Extract the [X, Y] coordinate from the center of the cell holding the provided text.  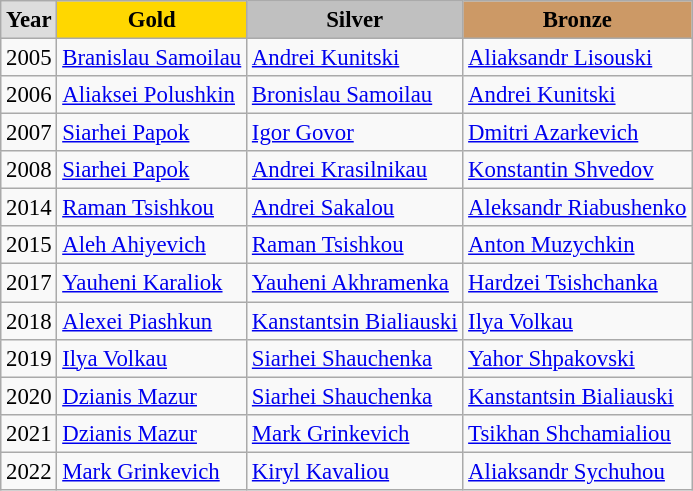
Konstantin Shvedov [578, 170]
Bronislau Samoilau [355, 95]
Silver [355, 20]
Gold [152, 20]
Yauheni Akhramenka [355, 283]
Bronze [578, 20]
Dmitri Azarkevich [578, 133]
Aliaksei Polushkin [152, 95]
Yauheni Karaliok [152, 283]
Tsikhan Shchamialiou [578, 433]
Alexei Piashkun [152, 321]
Aliaksandr Lisouski [578, 58]
Igor Govor [355, 133]
2018 [29, 321]
2022 [29, 471]
2020 [29, 396]
2005 [29, 58]
Aleksandr Riabushenko [578, 208]
Yahor Shpakovski [578, 358]
2007 [29, 133]
Branislau Samoilau [152, 58]
2021 [29, 433]
Aleh Ahiyevich [152, 245]
2014 [29, 208]
2019 [29, 358]
Year [29, 20]
2017 [29, 283]
Andrei Krasilnikau [355, 170]
Andrei Sakalou [355, 208]
2006 [29, 95]
Aliaksandr Sychuhou [578, 471]
Kiryl Kavaliou [355, 471]
Hardzei Tsishchanka [578, 283]
2008 [29, 170]
Anton Muzychkin [578, 245]
2015 [29, 245]
